Return the (X, Y) coordinate for the center point of the cell that contains the specified text.  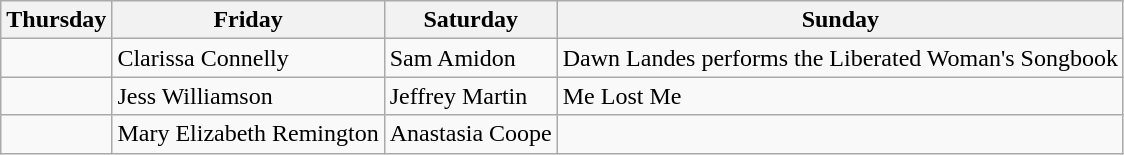
Mary Elizabeth Remington (248, 134)
Saturday (470, 20)
Dawn Landes performs the Liberated Woman's Songbook (840, 58)
Anastasia Coope (470, 134)
Jess Williamson (248, 96)
Me Lost Me (840, 96)
Sam Amidon (470, 58)
Sunday (840, 20)
Jeffrey Martin (470, 96)
Thursday (56, 20)
Friday (248, 20)
Clarissa Connelly (248, 58)
